For the text-containing cell, return its midpoint in (x, y) coordinate format. 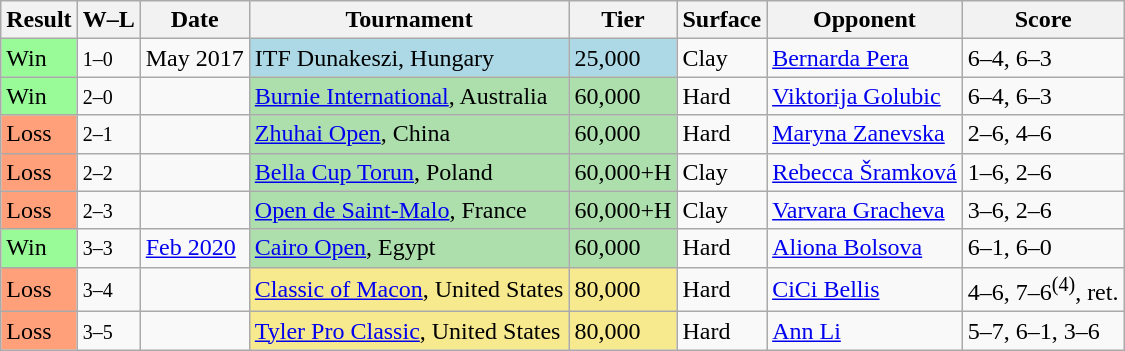
Zhuhai Open, China (409, 134)
25,000 (623, 58)
Feb 2020 (194, 248)
Bernarda Pera (865, 58)
Score (1043, 20)
6–1, 6–0 (1043, 248)
ITF Dunakeszi, Hungary (409, 58)
Open de Saint-Malo, France (409, 210)
3–6, 2–6 (1043, 210)
2–3 (108, 210)
Cairo Open, Egypt (409, 248)
Varvara Gracheva (865, 210)
1–0 (108, 58)
W–L (108, 20)
Date (194, 20)
Bella Cup Torun, Poland (409, 172)
May 2017 (194, 58)
Result (39, 20)
Tier (623, 20)
2–2 (108, 172)
Opponent (865, 20)
CiCi Bellis (865, 290)
Rebecca Šramková (865, 172)
1–6, 2–6 (1043, 172)
2–0 (108, 96)
Viktorija Golubic (865, 96)
Ann Li (865, 331)
2–1 (108, 134)
Tournament (409, 20)
3–3 (108, 248)
3–5 (108, 331)
Surface (722, 20)
Maryna Zanevska (865, 134)
5–7, 6–1, 3–6 (1043, 331)
Burnie International, Australia (409, 96)
3–4 (108, 290)
Tyler Pro Classic, United States (409, 331)
4–6, 7–6(4), ret. (1043, 290)
2–6, 4–6 (1043, 134)
Aliona Bolsova (865, 248)
Classic of Macon, United States (409, 290)
